Find where the given text appears and provide that cell's center as (X, Y) coordinate. 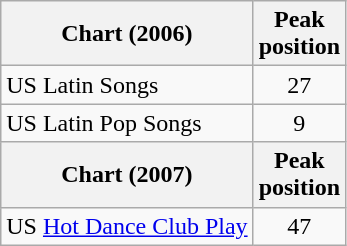
US Latin Pop Songs (127, 123)
Chart (2006) (127, 34)
27 (299, 85)
9 (299, 123)
Chart (2007) (127, 174)
US Hot Dance Club Play (127, 226)
47 (299, 226)
US Latin Songs (127, 85)
